Identify which cell holds the provided text, then report its (X, Y) central coordinate. 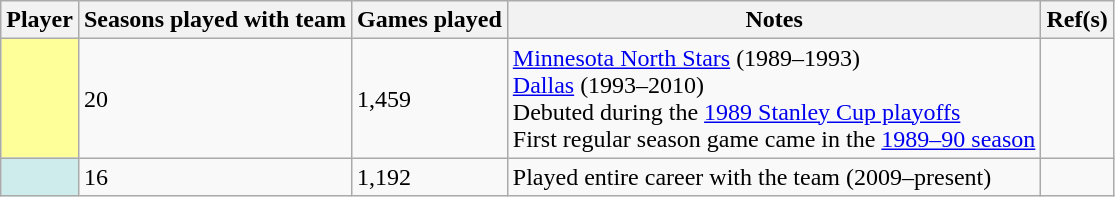
Ref(s) (1077, 20)
Player (40, 20)
1,459 (430, 98)
Seasons played with team (214, 20)
Notes (774, 20)
16 (214, 177)
Games played (430, 20)
1,192 (430, 177)
Minnesota North Stars (1989–1993)Dallas (1993–2010)Debuted during the 1989 Stanley Cup playoffsFirst regular season game came in the 1989–90 season (774, 98)
20 (214, 98)
Played entire career with the team (2009–present) (774, 177)
